Search for the cell housing the specified text and yield its [X, Y] center coordinate. 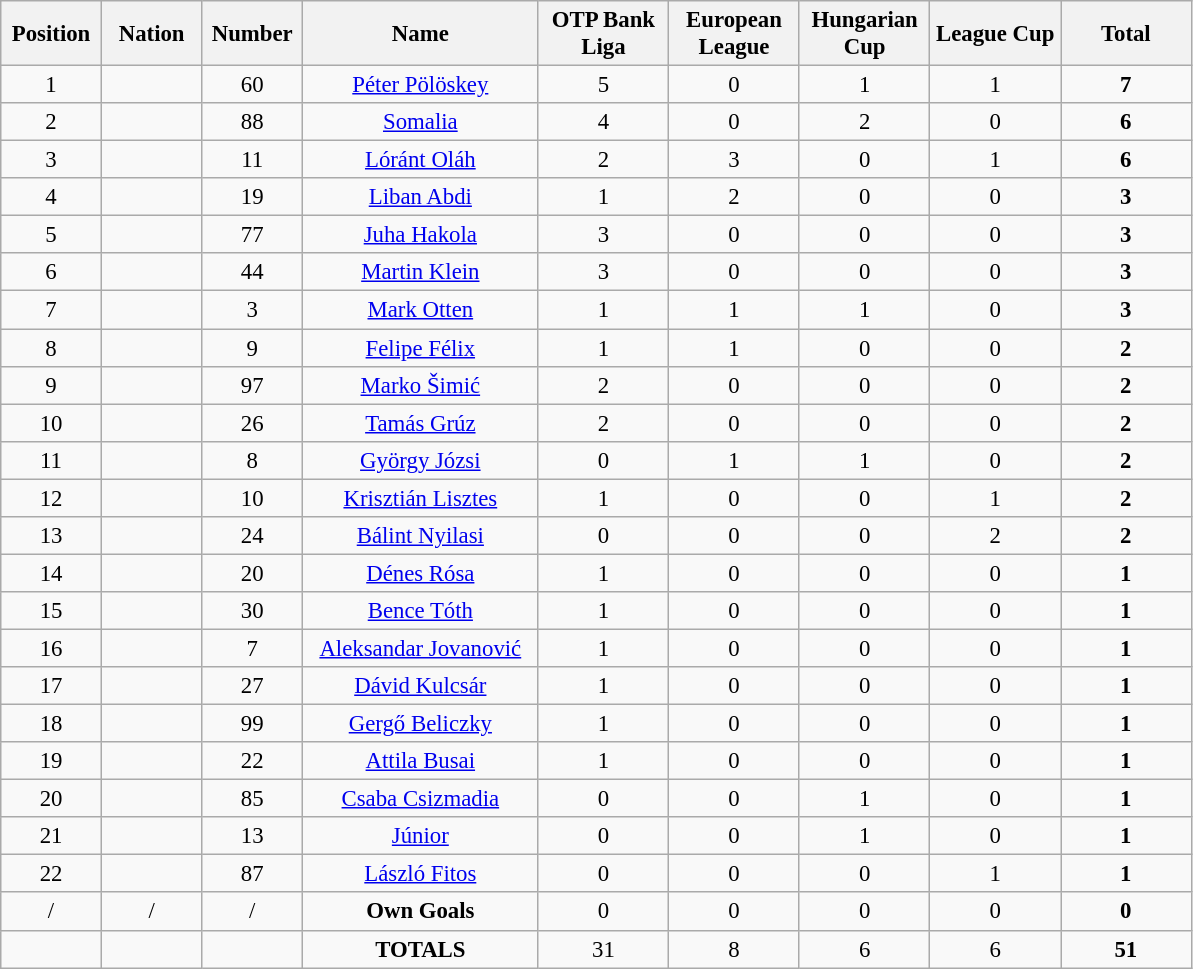
15 [52, 611]
31 [604, 949]
26 [252, 423]
99 [252, 724]
Martin Klein [421, 273]
21 [52, 836]
Total [1126, 34]
Somalia [421, 122]
European League [734, 34]
Aleksandar Jovanović [421, 648]
Krisztián Lisztes [421, 498]
Dávid Kulcsár [421, 686]
60 [252, 85]
18 [52, 724]
TOTALS [421, 949]
Own Goals [421, 912]
97 [252, 385]
88 [252, 122]
Péter Pölöskey [421, 85]
Position [52, 34]
Bence Tóth [421, 611]
24 [252, 536]
György Józsi [421, 460]
87 [252, 874]
Number [252, 34]
Liban Abdi [421, 197]
Júnior [421, 836]
77 [252, 235]
85 [252, 799]
Mark Otten [421, 310]
Felipe Félix [421, 348]
12 [52, 498]
Name [421, 34]
14 [52, 573]
Bálint Nyilasi [421, 536]
Juha Hakola [421, 235]
51 [1126, 949]
Tamás Grúz [421, 423]
16 [52, 648]
OTP Bank Liga [604, 34]
Nation [152, 34]
László Fitos [421, 874]
17 [52, 686]
27 [252, 686]
44 [252, 273]
Attila Busai [421, 761]
Lóránt Oláh [421, 160]
Dénes Rósa [421, 573]
League Cup [996, 34]
Csaba Csizmadia [421, 799]
Gergő Beliczky [421, 724]
Hungarian Cup [864, 34]
30 [252, 611]
Marko Šimić [421, 385]
